Determine the (x, y) coordinate at the center of the cell enclosing the given text.  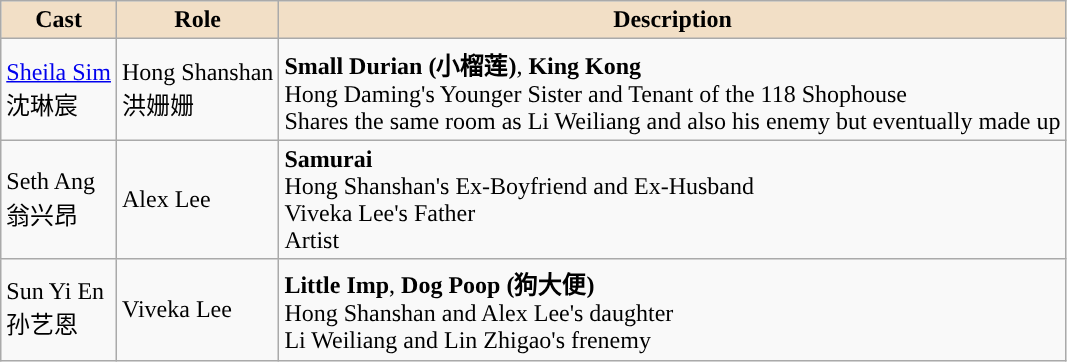
Sun Yi En孙艺恩 (59, 310)
Cast (59, 20)
Role (197, 20)
Hong Shanshan洪姗姗 (197, 90)
Description (672, 20)
Sheila Sim沈琳宸 (59, 90)
SamuraiHong Shanshan's Ex-Boyfriend and Ex-Husband Viveka Lee's FatherArtist (672, 200)
Seth Ang翁兴昂 (59, 200)
Little Imp, Dog Poop (狗大便)Hong Shanshan and Alex Lee's daughterLi Weiliang and Lin Zhigao's frenemy (672, 310)
Viveka Lee (197, 310)
Alex Lee (197, 200)
